For the text-containing cell, return its midpoint in (X, Y) coordinate format. 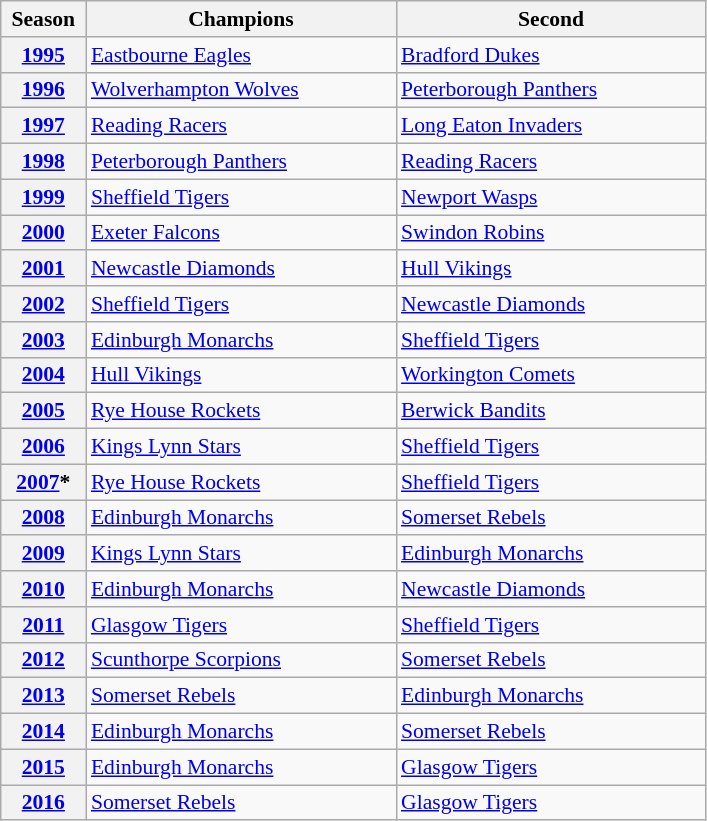
2009 (44, 554)
2011 (44, 625)
1999 (44, 197)
Second (551, 19)
Newport Wasps (551, 197)
2005 (44, 411)
1995 (44, 55)
Berwick Bandits (551, 411)
2012 (44, 660)
2004 (44, 375)
Workington Comets (551, 375)
2014 (44, 732)
1998 (44, 162)
2003 (44, 340)
2010 (44, 589)
Season (44, 19)
Wolverhampton Wolves (241, 90)
2016 (44, 803)
2007* (44, 482)
2000 (44, 233)
1997 (44, 126)
Eastbourne Eagles (241, 55)
Champions (241, 19)
2001 (44, 269)
2006 (44, 447)
1996 (44, 90)
Exeter Falcons (241, 233)
Long Eaton Invaders (551, 126)
2002 (44, 304)
Scunthorpe Scorpions (241, 660)
2015 (44, 767)
Bradford Dukes (551, 55)
2008 (44, 518)
2013 (44, 696)
Swindon Robins (551, 233)
